Find where the given text appears and provide that cell's center as [X, Y] coordinate. 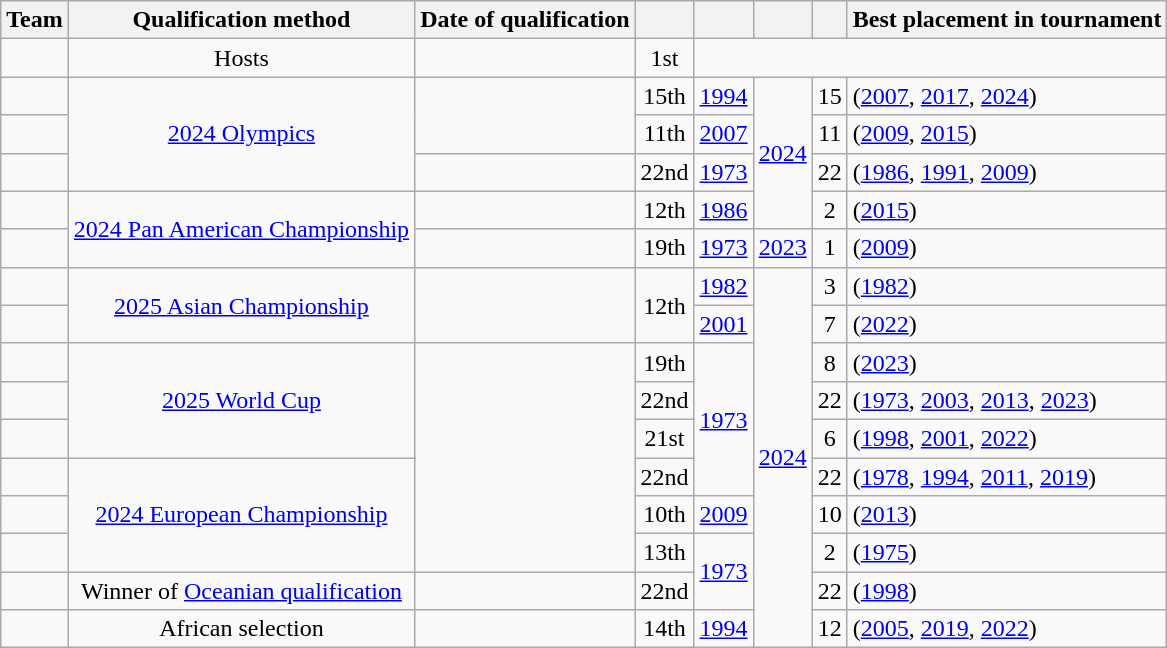
(1998, 2001, 2022) [1007, 438]
10 [830, 515]
Best placement in tournament [1007, 20]
Team [35, 20]
1st [664, 58]
(2005, 2019, 2022) [1007, 629]
(2015) [1007, 210]
11 [830, 134]
1986 [724, 210]
3 [830, 286]
2025 World Cup [241, 400]
(2009) [1007, 248]
(1973, 2003, 2013, 2023) [1007, 400]
(1978, 1994, 2011, 2019) [1007, 477]
15 [830, 96]
Qualification method [241, 20]
2024 Pan American Championship [241, 229]
(1986, 1991, 2009) [1007, 172]
(1998) [1007, 591]
21st [664, 438]
15th [664, 96]
2007 [724, 134]
1982 [724, 286]
10th [664, 515]
(2023) [1007, 362]
Winner of Oceanian qualification [241, 591]
14th [664, 629]
2024 Olympics [241, 134]
2001 [724, 324]
6 [830, 438]
2024 European Championship [241, 515]
11th [664, 134]
African selection [241, 629]
12 [830, 629]
8 [830, 362]
(2022) [1007, 324]
Hosts [241, 58]
1 [830, 248]
(2007, 2017, 2024) [1007, 96]
(2009, 2015) [1007, 134]
(1975) [1007, 553]
2025 Asian Championship [241, 305]
Date of qualification [525, 20]
13th [664, 553]
2009 [724, 515]
(1982) [1007, 286]
7 [830, 324]
2023 [782, 248]
(2013) [1007, 515]
